Output the [x, y] coordinate of the center of the cell containing the given text.  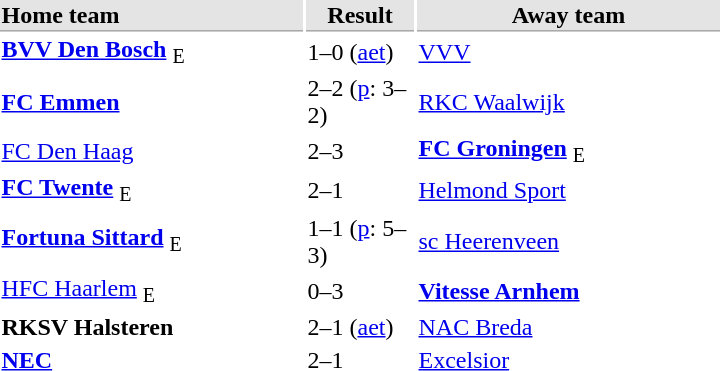
2–3 [360, 152]
2–1 [360, 191]
FC Groningen E [568, 152]
Result [360, 16]
RKSV Halsteren [152, 327]
Away team [568, 16]
2–2 (p: 3–2) [360, 102]
NAC Breda [568, 327]
FC Den Haag [152, 152]
VVV [568, 52]
HFC Haarlem E [152, 290]
sc Heerenveen [568, 240]
Home team [152, 16]
FC Twente E [152, 191]
BVV Den Bosch E [152, 52]
Helmond Sport [568, 191]
2–1 (aet) [360, 327]
Vitesse Arnhem [568, 290]
1–1 (p: 5–3) [360, 240]
RKC Waalwijk [568, 102]
1–0 (aet) [360, 52]
FC Emmen [152, 102]
Fortuna Sittard E [152, 240]
0–3 [360, 290]
